Identify which cell holds the provided text, then report its (X, Y) central coordinate. 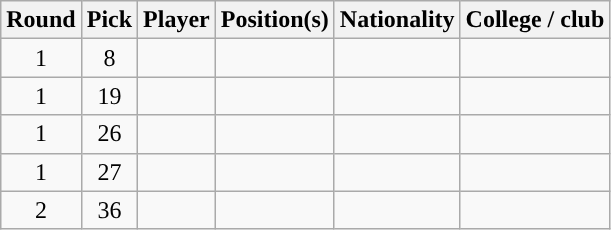
27 (109, 172)
Pick (109, 20)
Position(s) (274, 20)
Round (41, 20)
2 (41, 210)
36 (109, 210)
Player (177, 20)
College / club (535, 20)
26 (109, 134)
8 (109, 58)
Nationality (397, 20)
19 (109, 96)
